Search for the cell housing the specified text and yield its (x, y) center coordinate. 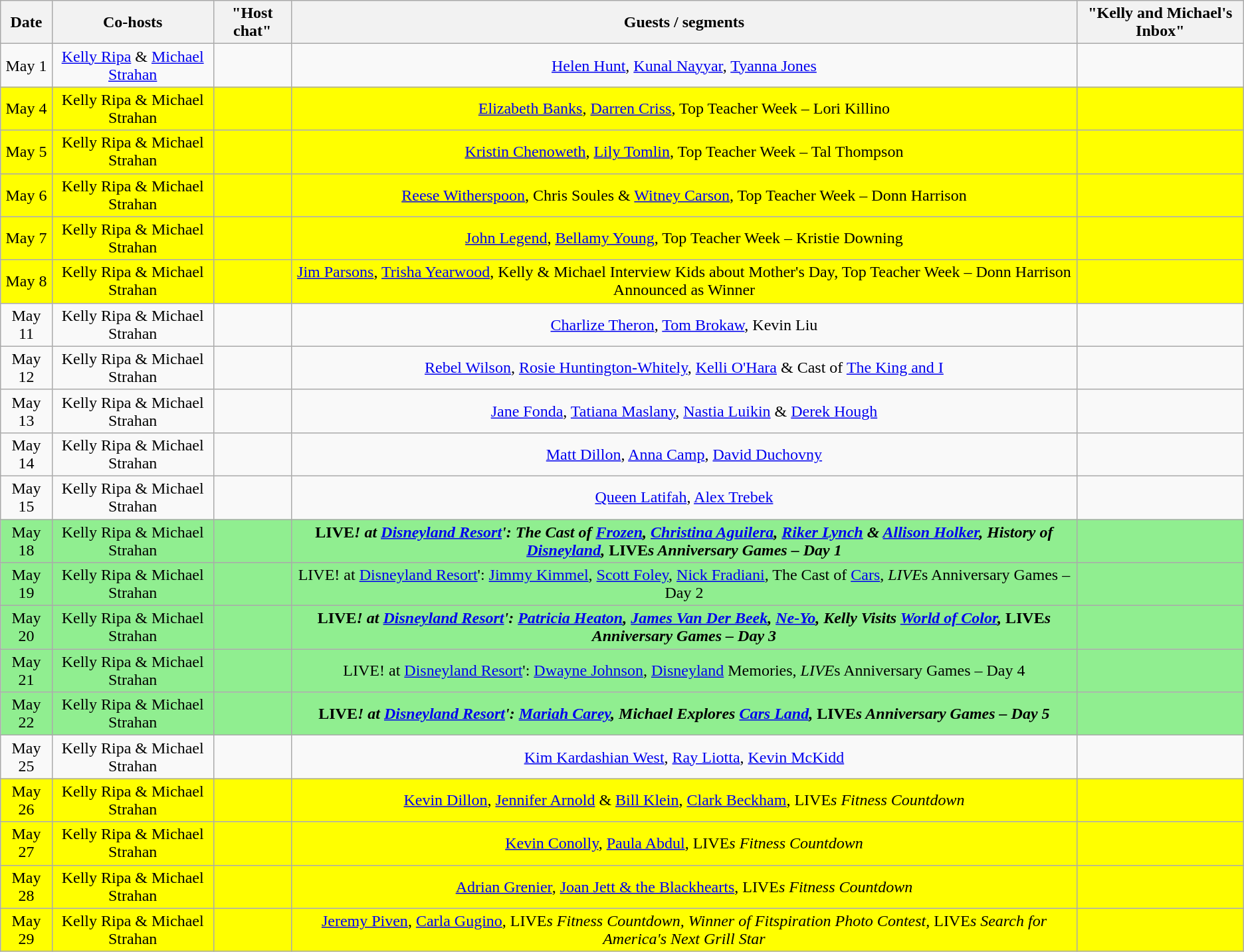
Date (27, 23)
May 8 (27, 282)
May 1 (27, 65)
Adrian Grenier, Joan Jett & the Blackhearts, LIVEs Fitness Countdown (684, 886)
Kevin Conolly, Paula Abdul, LIVEs Fitness Countdown (684, 844)
May 22 (27, 714)
May 12 (27, 368)
May 15 (27, 497)
May 13 (27, 411)
May 25 (27, 757)
Jeremy Piven, Carla Gugino, LIVEs Fitness Countdown, Winner of Fitspiration Photo Contest, LIVEs Search for America's Next Grill Star (684, 930)
LIVE! at Disneyland Resort': Patricia Heaton, James Van Der Beek, Ne-Yo, Kelly Visits World of Color, LIVEs Anniversary Games – Day 3 (684, 627)
Reese Witherspoon, Chris Soules & Witney Carson, Top Teacher Week – Donn Harrison (684, 195)
Kevin Dillon, Jennifer Arnold & Bill Klein, Clark Beckham, LIVEs Fitness Countdown (684, 800)
May 20 (27, 627)
LIVE! at Disneyland Resort': Jimmy Kimmel, Scott Foley, Nick Fradiani, The Cast of Cars, LIVEs Anniversary Games – Day 2 (684, 585)
May 21 (27, 671)
May 29 (27, 930)
Kim Kardashian West, Ray Liotta, Kevin McKidd (684, 757)
May 26 (27, 800)
Elizabeth Banks, Darren Criss, Top Teacher Week – Lori Killino (684, 109)
"Host chat" (253, 23)
Rebel Wilson, Rosie Huntington-Whitely, Kelli O'Hara & Cast of The King and I (684, 368)
"Kelly and Michael's Inbox" (1160, 23)
May 7 (27, 238)
May 11 (27, 324)
LIVE! at Disneyland Resort': Dwayne Johnson, Disneyland Memories, LIVEs Anniversary Games – Day 4 (684, 671)
Jane Fonda, Tatiana Maslany, Nastia Luikin & Derek Hough (684, 411)
May 28 (27, 886)
May 27 (27, 844)
LIVE! at Disneyland Resort': Mariah Carey, Michael Explores Cars Land, LIVEs Anniversary Games – Day 5 (684, 714)
May 4 (27, 109)
Matt Dillon, Anna Camp, David Duchovny (684, 454)
May 14 (27, 454)
May 19 (27, 585)
Queen Latifah, Alex Trebek (684, 497)
Guests / segments (684, 23)
John Legend, Bellamy Young, Top Teacher Week – Kristie Downing (684, 238)
May 18 (27, 541)
Helen Hunt, Kunal Nayyar, Tyanna Jones (684, 65)
May 6 (27, 195)
Kristin Chenoweth, Lily Tomlin, Top Teacher Week – Tal Thompson (684, 151)
May 5 (27, 151)
Jim Parsons, Trisha Yearwood, Kelly & Michael Interview Kids about Mother's Day, Top Teacher Week – Donn Harrison Announced as Winner (684, 282)
Co-hosts (133, 23)
Charlize Theron, Tom Brokaw, Kevin Liu (684, 324)
